Detect which cell encompasses the target text, then output its [x, y] center coordinate. 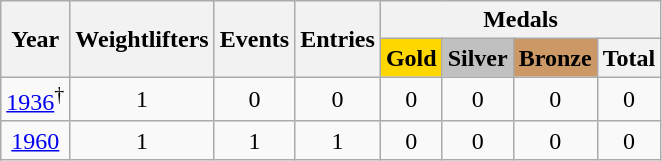
Medals [520, 20]
Events [254, 39]
1936† [36, 100]
Gold [411, 58]
1960 [36, 140]
Entries [338, 39]
Total [629, 58]
Year [36, 39]
Weightlifters [142, 39]
Silver [478, 58]
Bronze [555, 58]
